Output the (X, Y) coordinate of the center of the cell containing the given text.  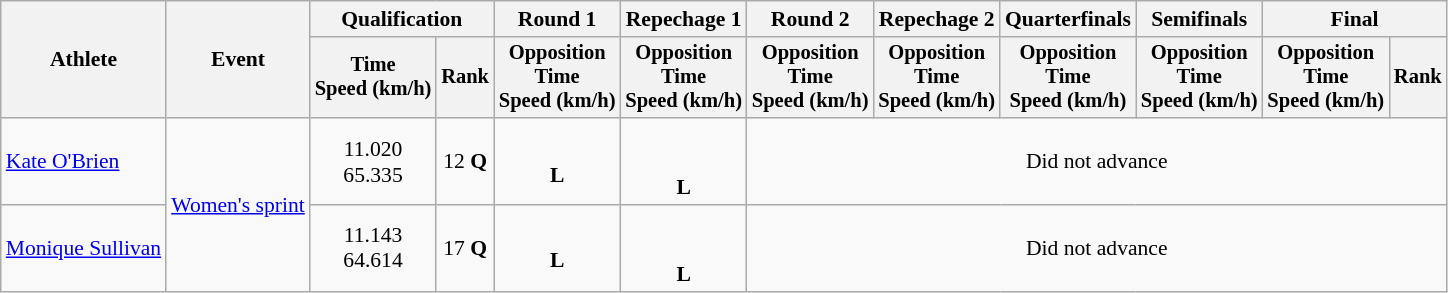
Round 2 (810, 19)
TimeSpeed (km/h) (374, 78)
Monique Sullivan (84, 248)
Final (1354, 19)
11.14364.614 (374, 248)
Quarterfinals (1068, 19)
Qualification (402, 19)
Event (238, 60)
12 Q (465, 162)
17 Q (465, 248)
Kate O'Brien (84, 162)
Repechage 2 (936, 19)
Round 1 (558, 19)
11.02065.335 (374, 162)
Repechage 1 (684, 19)
Semifinals (1200, 19)
Athlete (84, 60)
Women's sprint (238, 204)
